Find where the given text appears and provide that cell's center as (X, Y) coordinate. 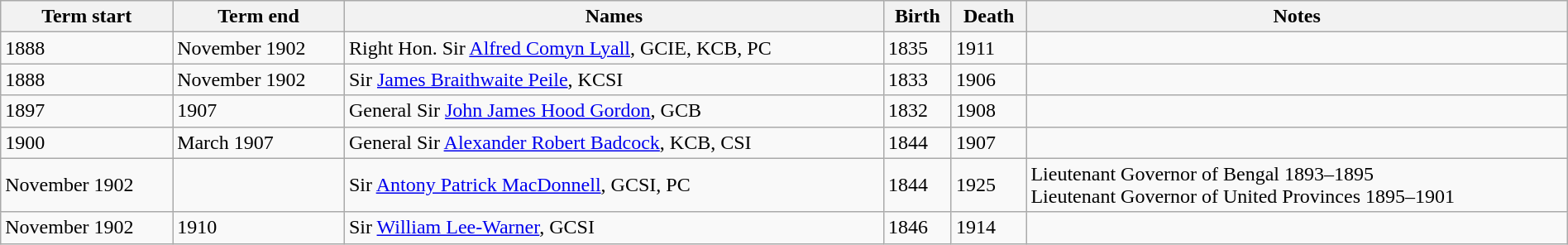
General Sir Alexander Robert Badcock, KCB, CSI (614, 142)
General Sir John James Hood Gordon, GCB (614, 111)
1897 (87, 111)
1910 (259, 228)
Names (614, 17)
1835 (917, 48)
Right Hon. Sir Alfred Comyn Lyall, GCIE, KCB, PC (614, 48)
Birth (917, 17)
March 1907 (259, 142)
Term end (259, 17)
1914 (988, 228)
1833 (917, 79)
1908 (988, 111)
Lieutenant Governor of Bengal 1893–1895Lieutenant Governor of United Provinces 1895–1901 (1297, 185)
Notes (1297, 17)
1832 (917, 111)
1911 (988, 48)
Term start (87, 17)
Sir James Braithwaite Peile, KCSI (614, 79)
1925 (988, 185)
Sir Antony Patrick MacDonnell, GCSI, PC (614, 185)
1906 (988, 79)
Sir William Lee-Warner, GCSI (614, 228)
1846 (917, 228)
Death (988, 17)
1900 (87, 142)
